Identify which cell holds the provided text, then report its (x, y) central coordinate. 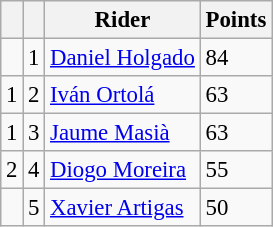
Points (236, 20)
55 (236, 170)
Diogo Moreira (122, 170)
5 (34, 208)
Xavier Artigas (122, 208)
50 (236, 208)
Rider (122, 20)
Daniel Holgado (122, 58)
4 (34, 170)
Jaume Masià (122, 133)
3 (34, 133)
Iván Ortolá (122, 95)
84 (236, 58)
